Find where the given text appears and provide that cell's center as [X, Y] coordinate. 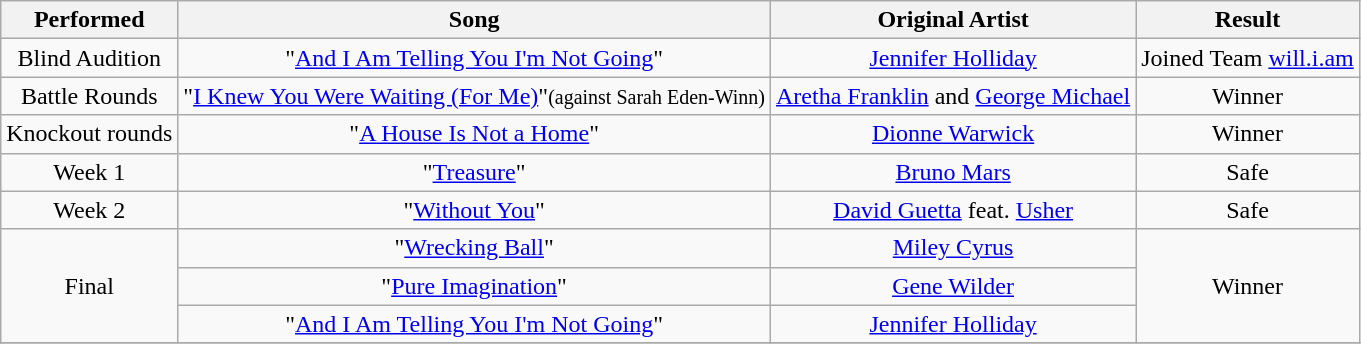
"I Knew You Were Waiting (For Me)"(against Sarah Eden-Winn) [474, 96]
Original Artist [952, 20]
Week 2 [90, 210]
Aretha Franklin and George Michael [952, 96]
"Without You" [474, 210]
Joined Team will.i.am [1248, 58]
Week 1 [90, 172]
"Treasure" [474, 172]
Battle Rounds [90, 96]
Knockout rounds [90, 134]
Gene Wilder [952, 286]
"A House Is Not a Home" [474, 134]
Blind Audition [90, 58]
Bruno Mars [952, 172]
David Guetta feat. Usher [952, 210]
Performed [90, 20]
Final [90, 286]
Miley Cyrus [952, 248]
Dionne Warwick [952, 134]
"Pure Imagination" [474, 286]
"Wrecking Ball" [474, 248]
Result [1248, 20]
Song [474, 20]
